Determine the (X, Y) coordinate at the center of the cell enclosing the given text.  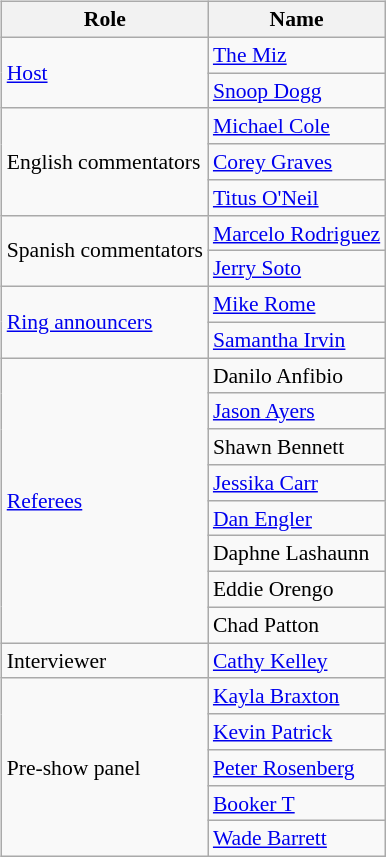
Mike Rome (296, 305)
Name (296, 20)
Pre-show panel (105, 767)
English commentators (105, 162)
Jason Ayers (296, 411)
Titus O'Neil (296, 198)
Corey Graves (296, 162)
Booker T (296, 803)
Kevin Patrick (296, 732)
Jessika Carr (296, 483)
Daphne Lashaunn (296, 554)
Samantha Irvin (296, 340)
Referees (105, 500)
The Miz (296, 55)
Host (105, 72)
Eddie Orengo (296, 590)
Wade Barrett (296, 839)
Snoop Dogg (296, 91)
Role (105, 20)
Danilo Anfibio (296, 376)
Cathy Kelley (296, 661)
Peter Rosenberg (296, 768)
Interviewer (105, 661)
Chad Patton (296, 625)
Marcelo Rodriguez (296, 233)
Kayla Braxton (296, 696)
Spanish commentators (105, 250)
Ring announcers (105, 322)
Shawn Bennett (296, 447)
Michael Cole (296, 126)
Dan Engler (296, 518)
Jerry Soto (296, 269)
